Output the [x, y] coordinate of the center of the cell containing the given text.  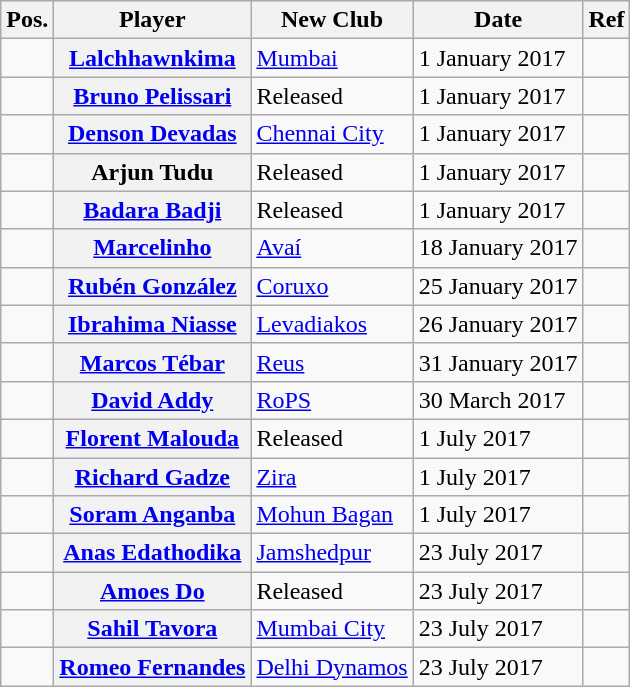
Bruno Pelissari [152, 96]
18 January 2017 [498, 248]
Avaí [332, 248]
Romeo Fernandes [152, 667]
Zira [332, 477]
Ibrahima Niasse [152, 324]
New Club [332, 20]
Anas Edathodika [152, 553]
RoPS [332, 400]
25 January 2017 [498, 286]
Rubén González [152, 286]
Lalchhawnkima [152, 58]
Badara Badji [152, 210]
Coruxo [332, 286]
Marcos Tébar [152, 362]
Denson Devadas [152, 134]
26 January 2017 [498, 324]
Amoes Do [152, 591]
30 March 2017 [498, 400]
Player [152, 20]
Florent Malouda [152, 438]
Marcelinho [152, 248]
Jamshedpur [332, 553]
Reus [332, 362]
Pos. [28, 20]
David Addy [152, 400]
Chennai City [332, 134]
Richard Gadze [152, 477]
Mumbai City [332, 629]
Levadiakos [332, 324]
Arjun Tudu [152, 172]
Sahil Tavora [152, 629]
Ref [606, 20]
Mohun Bagan [332, 515]
Delhi Dynamos [332, 667]
Mumbai [332, 58]
31 January 2017 [498, 362]
Date [498, 20]
Soram Anganba [152, 515]
